From the cell containing the given text, extract its center point as (X, Y) coordinate. 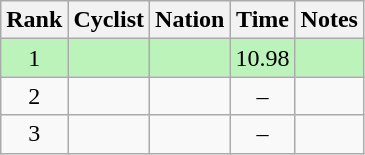
10.98 (262, 58)
Rank (34, 20)
1 (34, 58)
3 (34, 134)
Time (262, 20)
Notes (329, 20)
Nation (190, 20)
Cyclist (109, 20)
2 (34, 96)
